Return the [X, Y] coordinate for the center point of the cell that contains the specified text.  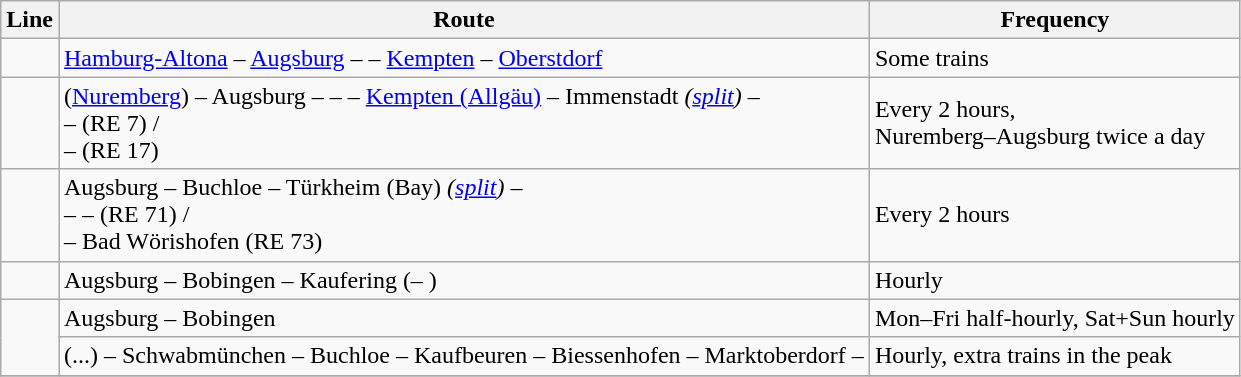
Line [30, 20]
Some trains [1054, 58]
(...) – Schwabmünchen – Buchloe – Kaufbeuren – Biessenhofen – Marktoberdorf – [464, 356]
Every 2 hours,Nuremberg–Augsburg twice a day [1054, 123]
Frequency [1054, 20]
Hourly, extra trains in the peak [1054, 356]
Route [464, 20]
Augsburg – Bobingen [464, 318]
Every 2 hours [1054, 215]
Hourly [1054, 280]
(Nuremberg) – Augsburg – – – Kempten (Allgäu) – Immenstadt (split) –– (RE 7) /– (RE 17) [464, 123]
Augsburg – Bobingen – Kaufering (– ) [464, 280]
Hamburg-Altona – Augsburg – – Kempten – Oberstdorf [464, 58]
Augsburg – Buchloe – Türkheim (Bay) (split) –– – (RE 71) /– Bad Wörishofen (RE 73) [464, 215]
Mon–Fri half-hourly, Sat+Sun hourly [1054, 318]
